Extract the [x, y] coordinate from the center of the cell holding the provided text.  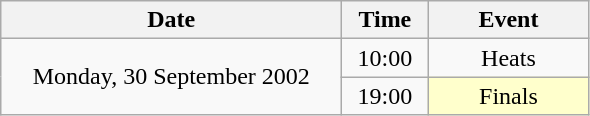
10:00 [385, 58]
19:00 [385, 96]
Date [172, 20]
Event [508, 20]
Heats [508, 58]
Monday, 30 September 2002 [172, 77]
Time [385, 20]
Finals [508, 96]
